Identify which cell holds the provided text, then report its [x, y] central coordinate. 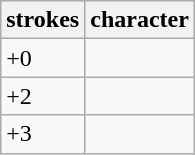
+3 [43, 134]
strokes [43, 20]
character [140, 20]
+2 [43, 96]
+0 [43, 58]
